Provide the [x, y] coordinate of the cell's center where the given text is located.  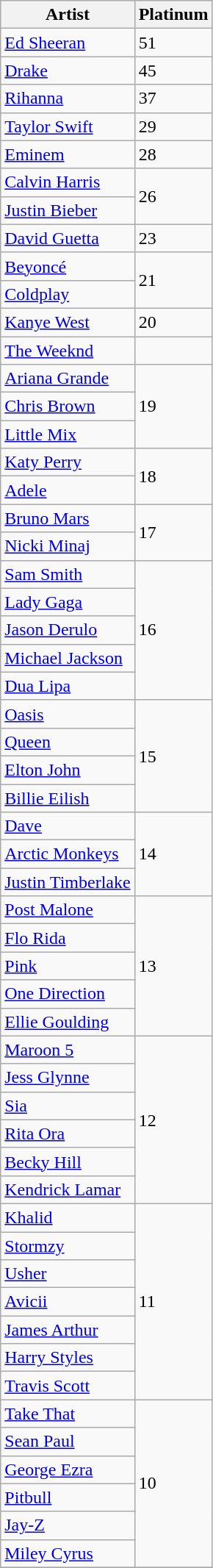
The Weeknd [68, 351]
45 [173, 71]
David Guetta [68, 238]
Harry Styles [68, 1358]
Chris Brown [68, 407]
15 [173, 756]
Billie Eilish [68, 798]
Ellie Goulding [68, 1022]
28 [173, 154]
Avicii [68, 1302]
Jess Glynne [68, 1078]
Michael Jackson [68, 658]
18 [173, 476]
17 [173, 532]
Bruno Mars [68, 518]
Take That [68, 1414]
Oasis [68, 714]
Lady Gaga [68, 602]
Flo Rida [68, 938]
Little Mix [68, 434]
Elton John [68, 770]
Sia [68, 1106]
Ed Sheeran [68, 43]
16 [173, 630]
Post Malone [68, 910]
Rita Ora [68, 1134]
26 [173, 196]
Beyoncé [68, 266]
13 [173, 966]
23 [173, 238]
Usher [68, 1274]
10 [173, 1483]
Sam Smith [68, 574]
Ariana Grande [68, 379]
Artist [68, 15]
Pitbull [68, 1497]
Rihanna [68, 99]
Arctic Monkeys [68, 854]
Khalid [68, 1217]
Jay-Z [68, 1525]
Queen [68, 742]
Kanye West [68, 322]
Becky Hill [68, 1161]
19 [173, 407]
Justin Timberlake [68, 882]
51 [173, 43]
Pink [68, 966]
11 [173, 1301]
Miley Cyrus [68, 1553]
Sean Paul [68, 1442]
20 [173, 322]
George Ezra [68, 1469]
Taylor Swift [68, 126]
Jason Derulo [68, 630]
Eminem [68, 154]
Justin Bieber [68, 210]
29 [173, 126]
Calvin Harris [68, 182]
Coldplay [68, 294]
21 [173, 280]
Nicki Minaj [68, 546]
Travis Scott [68, 1386]
One Direction [68, 994]
37 [173, 99]
Kendrick Lamar [68, 1189]
Dua Lipa [68, 686]
James Arthur [68, 1330]
Katy Perry [68, 462]
14 [173, 854]
Stormzy [68, 1246]
Dave [68, 826]
12 [173, 1120]
Adele [68, 490]
Drake [68, 71]
Maroon 5 [68, 1050]
Platinum [173, 15]
